From the cell containing the given text, extract its center point as (x, y) coordinate. 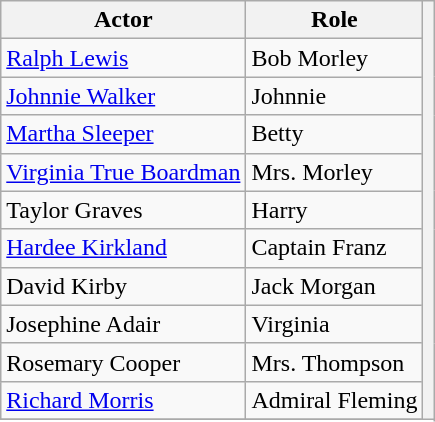
Mrs. Morley (334, 172)
Actor (124, 20)
Richard Morris (124, 400)
Mrs. Thompson (334, 362)
Johnnie Walker (124, 96)
Captain Franz (334, 248)
Harry (334, 210)
Taylor Graves (124, 210)
Hardee Kirkland (124, 248)
Role (334, 20)
Virginia (334, 324)
Martha Sleeper (124, 134)
Josephine Adair (124, 324)
Bob Morley (334, 58)
Admiral Fleming (334, 400)
Virginia True Boardman (124, 172)
Rosemary Cooper (124, 362)
Betty (334, 134)
Ralph Lewis (124, 58)
Jack Morgan (334, 286)
Johnnie (334, 96)
David Kirby (124, 286)
